Determine the (x, y) coordinate at the center of the cell enclosing the given text.  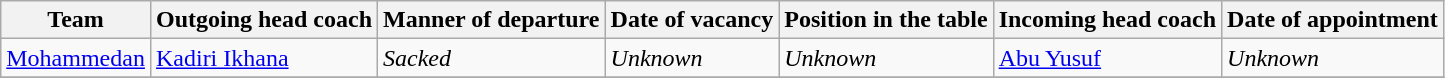
Position in the table (886, 20)
Outgoing head coach (264, 20)
Manner of departure (492, 20)
Date of vacancy (692, 20)
Sacked (492, 58)
Mohammedan (76, 58)
Team (76, 20)
Date of appointment (1333, 20)
Abu Yusuf (1107, 58)
Incoming head coach (1107, 20)
Kadiri Ikhana (264, 58)
